Provide the (X, Y) coordinate of the cell's center where the given text is located.  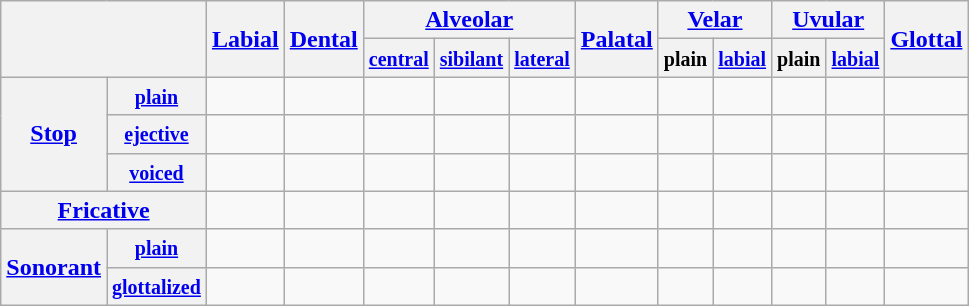
lateral (542, 58)
voiced (156, 172)
Palatal (616, 39)
ejective (156, 134)
Glottal (926, 39)
Sonorant (54, 267)
Fricative (104, 210)
sibilant (471, 58)
Uvular (828, 20)
Labial (245, 39)
Velar (714, 20)
Stop (54, 134)
central (398, 58)
Alveolar (469, 20)
Dental (324, 39)
glottalized (156, 286)
